Find where the given text appears and provide that cell's center as [x, y] coordinate. 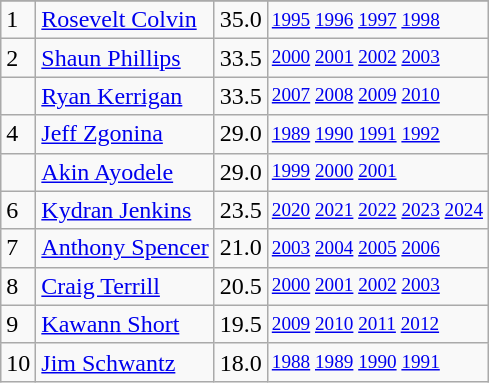
Ryan Kerrigan [125, 96]
9 [18, 324]
Kawann Short [125, 324]
23.5 [240, 210]
2020 2021 2022 2023 2024 [377, 210]
20.5 [240, 286]
19.5 [240, 324]
7 [18, 248]
18.0 [240, 362]
21.0 [240, 248]
Rosevelt Colvin [125, 20]
1989 1990 1991 1992 [377, 134]
1995 1996 1997 1998 [377, 20]
Kydran Jenkins [125, 210]
1999 2000 2001 [377, 172]
Jim Schwantz [125, 362]
10 [18, 362]
6 [18, 210]
2009 2010 2011 2012 [377, 324]
4 [18, 134]
Jeff Zgonina [125, 134]
Anthony Spencer [125, 248]
35.0 [240, 20]
1988 1989 1990 1991 [377, 362]
1 [18, 20]
8 [18, 286]
Akin Ayodele [125, 172]
2003 2004 2005 2006 [377, 248]
2 [18, 58]
2007 2008 2009 2010 [377, 96]
Craig Terrill [125, 286]
Shaun Phillips [125, 58]
